Detect which cell encompasses the target text, then output its (x, y) center coordinate. 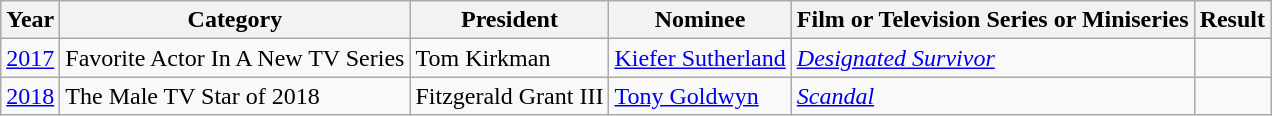
The Male TV Star of 2018 (235, 96)
2017 (30, 58)
Tony Goldwyn (700, 96)
Nominee (700, 20)
Category (235, 20)
Designated Survivor (992, 58)
Fitzgerald Grant III (510, 96)
Scandal (992, 96)
Tom Kirkman (510, 58)
Favorite Actor In A New TV Series (235, 58)
2018 (30, 96)
Year (30, 20)
Kiefer Sutherland (700, 58)
Result (1232, 20)
Film or Television Series or Miniseries (992, 20)
President (510, 20)
